Provide the (X, Y) coordinate of the cell's center where the given text is located.  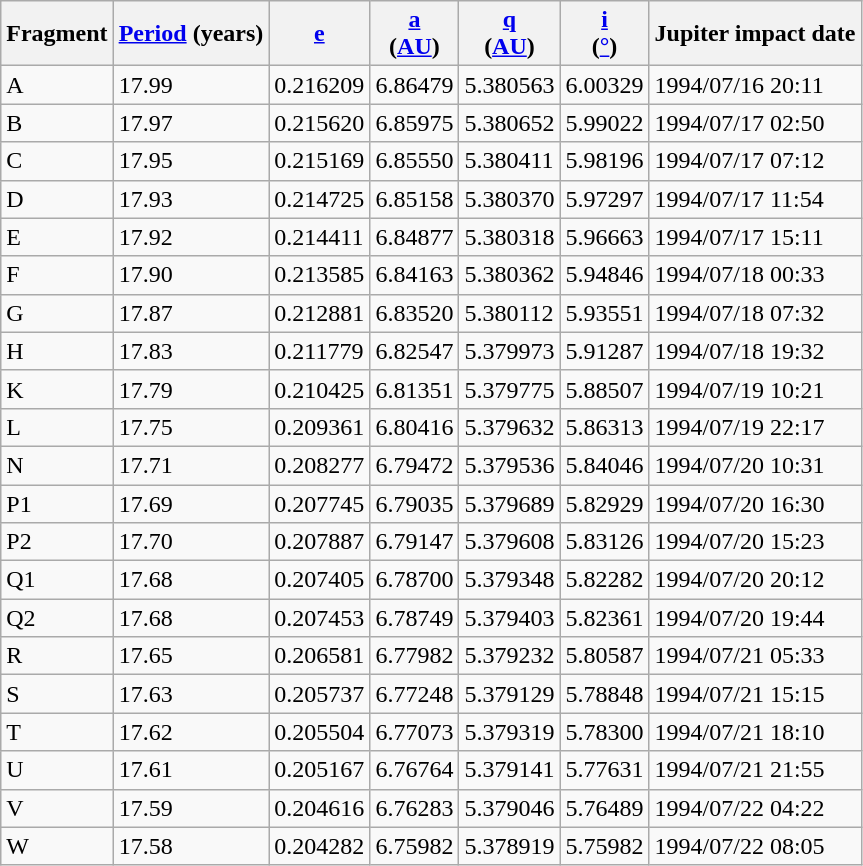
6.78749 (414, 618)
5.82282 (604, 580)
C (57, 161)
P1 (57, 503)
5.379319 (510, 732)
6.84163 (414, 275)
L (57, 427)
5.97297 (604, 199)
0.214725 (320, 199)
17.75 (191, 427)
i(°) (604, 34)
1994/07/22 08:05 (755, 846)
1994/07/21 18:10 (755, 732)
1994/07/20 19:44 (755, 618)
H (57, 351)
1994/07/21 21:55 (755, 770)
0.204616 (320, 808)
5.83126 (604, 542)
0.204282 (320, 846)
17.71 (191, 465)
6.85158 (414, 199)
e (320, 34)
6.81351 (414, 389)
6.77982 (414, 656)
D (57, 199)
5.77631 (604, 770)
5.379536 (510, 465)
6.80416 (414, 427)
1994/07/18 07:32 (755, 313)
5.378919 (510, 846)
6.79472 (414, 465)
5.84046 (604, 465)
6.79147 (414, 542)
1994/07/20 20:12 (755, 580)
6.76283 (414, 808)
1994/07/20 15:23 (755, 542)
5.96663 (604, 237)
6.82547 (414, 351)
5.78848 (604, 694)
17.69 (191, 503)
0.205167 (320, 770)
5.379348 (510, 580)
17.63 (191, 694)
0.207453 (320, 618)
5.78300 (604, 732)
1994/07/20 10:31 (755, 465)
0.210425 (320, 389)
a(AU) (414, 34)
0.207745 (320, 503)
Fragment (57, 34)
0.207887 (320, 542)
6.85975 (414, 123)
G (57, 313)
E (57, 237)
6.76764 (414, 770)
1994/07/21 05:33 (755, 656)
17.65 (191, 656)
0.215169 (320, 161)
5.76489 (604, 808)
5.88507 (604, 389)
0.209361 (320, 427)
5.380362 (510, 275)
Period (years) (191, 34)
1994/07/17 11:54 (755, 199)
0.215620 (320, 123)
S (57, 694)
5.379232 (510, 656)
6.00329 (604, 85)
5.82361 (604, 618)
0.211779 (320, 351)
W (57, 846)
5.94846 (604, 275)
T (57, 732)
0.212881 (320, 313)
5.380563 (510, 85)
6.77248 (414, 694)
1994/07/22 04:22 (755, 808)
0.216209 (320, 85)
5.379973 (510, 351)
17.70 (191, 542)
1994/07/16 20:11 (755, 85)
5.380652 (510, 123)
F (57, 275)
1994/07/18 19:32 (755, 351)
1994/07/21 15:15 (755, 694)
5.379608 (510, 542)
17.87 (191, 313)
N (57, 465)
6.83520 (414, 313)
5.379775 (510, 389)
6.86479 (414, 85)
Jupiter impact date (755, 34)
5.380411 (510, 161)
0.214411 (320, 237)
P2 (57, 542)
6.75982 (414, 846)
5.93551 (604, 313)
1994/07/17 15:11 (755, 237)
17.79 (191, 389)
5.380112 (510, 313)
5.75982 (604, 846)
Q1 (57, 580)
5.379403 (510, 618)
B (57, 123)
K (57, 389)
17.99 (191, 85)
U (57, 770)
17.59 (191, 808)
0.207405 (320, 580)
17.93 (191, 199)
q(AU) (510, 34)
5.82929 (604, 503)
0.208277 (320, 465)
A (57, 85)
5.379046 (510, 808)
R (57, 656)
17.83 (191, 351)
5.379141 (510, 770)
17.95 (191, 161)
5.379689 (510, 503)
6.79035 (414, 503)
0.213585 (320, 275)
17.61 (191, 770)
6.77073 (414, 732)
6.78700 (414, 580)
1994/07/20 16:30 (755, 503)
17.97 (191, 123)
17.62 (191, 732)
0.205504 (320, 732)
17.90 (191, 275)
5.379129 (510, 694)
5.380370 (510, 199)
1994/07/17 07:12 (755, 161)
5.91287 (604, 351)
17.58 (191, 846)
5.99022 (604, 123)
Q2 (57, 618)
V (57, 808)
5.80587 (604, 656)
6.84877 (414, 237)
0.205737 (320, 694)
5.86313 (604, 427)
17.92 (191, 237)
1994/07/19 22:17 (755, 427)
5.379632 (510, 427)
6.85550 (414, 161)
1994/07/18 00:33 (755, 275)
5.98196 (604, 161)
5.380318 (510, 237)
0.206581 (320, 656)
1994/07/19 10:21 (755, 389)
1994/07/17 02:50 (755, 123)
